Extract the [X, Y] coordinate from the center of the cell holding the provided text.  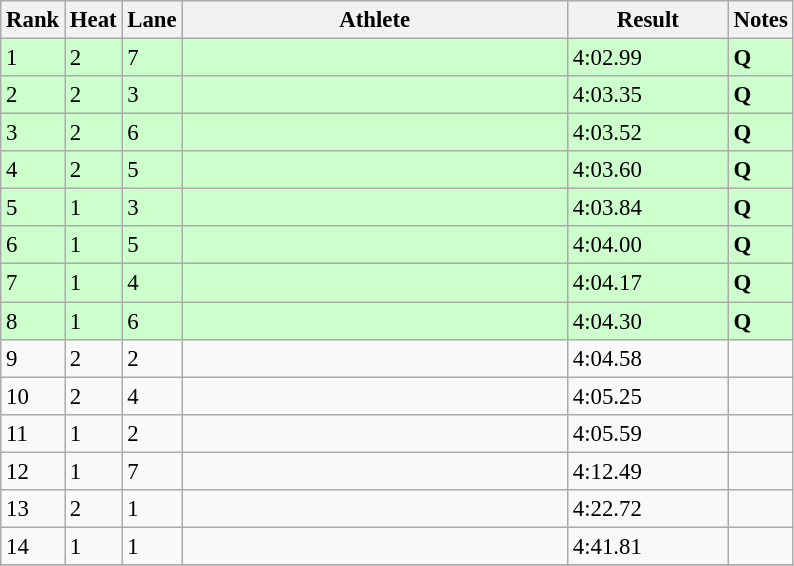
Notes [760, 20]
4:05.59 [648, 433]
4:41.81 [648, 546]
4:03.52 [648, 133]
11 [33, 433]
4:02.99 [648, 58]
9 [33, 358]
12 [33, 471]
4:12.49 [648, 471]
4:03.35 [648, 95]
4:05.25 [648, 396]
4:03.84 [648, 208]
14 [33, 546]
13 [33, 509]
4:04.00 [648, 245]
Result [648, 20]
4:22.72 [648, 509]
10 [33, 396]
4:04.58 [648, 358]
8 [33, 321]
Lane [152, 20]
4:04.30 [648, 321]
Athlete [375, 20]
Heat [94, 20]
4:04.17 [648, 283]
Rank [33, 20]
4:03.60 [648, 170]
